Detect which cell encompasses the target text, then output its (x, y) center coordinate. 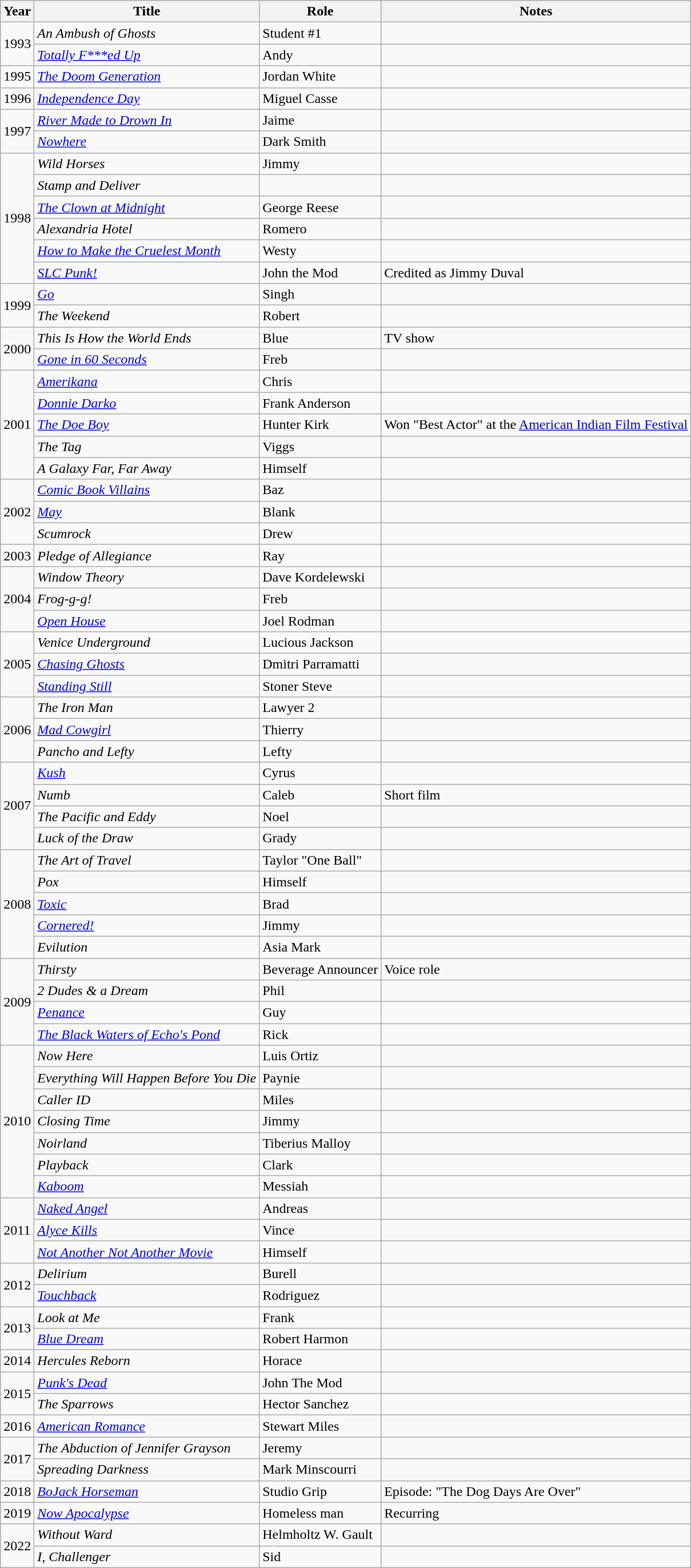
Robert (320, 316)
The Pacific and Eddy (147, 817)
Frank (320, 1317)
John The Mod (320, 1383)
Robert Harmon (320, 1339)
2009 (17, 1002)
Mark Minscourri (320, 1470)
Caller ID (147, 1100)
Helmholtz W. Gault (320, 1535)
Blue (320, 338)
Studio Grip (320, 1491)
2001 (17, 425)
Evilution (147, 947)
Now Apocalypse (147, 1513)
Caleb (320, 795)
Burell (320, 1273)
Stamp and Deliver (147, 185)
Dark Smith (320, 142)
Rick (320, 1034)
Baz (320, 490)
Standing Still (147, 686)
Andy (320, 55)
2000 (17, 349)
John the Mod (320, 273)
River Made to Drown In (147, 120)
Chasing Ghosts (147, 664)
Beverage Announcer (320, 969)
Messiah (320, 1187)
Chris (320, 381)
2003 (17, 555)
2018 (17, 1491)
Romero (320, 229)
Stewart Miles (320, 1426)
Grady (320, 838)
1995 (17, 77)
Phil (320, 991)
Miles (320, 1100)
2015 (17, 1394)
The Tag (147, 447)
Gone in 60 Seconds (147, 360)
Title (147, 11)
Rodriguez (320, 1295)
Student #1 (320, 33)
Stoner Steve (320, 686)
Totally F***ed Up (147, 55)
Everything Will Happen Before You Die (147, 1078)
Spreading Darkness (147, 1470)
Joel Rodman (320, 620)
A Galaxy Far, Far Away (147, 468)
Role (320, 11)
2016 (17, 1426)
Paynie (320, 1078)
Now Here (147, 1056)
1999 (17, 305)
Independence Day (147, 98)
Delirium (147, 1273)
2 Dudes & a Dream (147, 991)
Closing Time (147, 1121)
Dave Kordelewski (320, 577)
BoJack Horseman (147, 1491)
Kaboom (147, 1187)
2013 (17, 1328)
George Reese (320, 207)
Numb (147, 795)
Frank Anderson (320, 403)
Vince (320, 1230)
1993 (17, 44)
Penance (147, 1013)
The Doom Generation (147, 77)
Luck of the Draw (147, 838)
Voice role (536, 969)
Window Theory (147, 577)
2022 (17, 1546)
American Romance (147, 1426)
Punk's Dead (147, 1383)
The Art of Travel (147, 860)
Venice Underground (147, 643)
The Clown at Midnight (147, 207)
Jeremy (320, 1448)
Singh (320, 295)
Homeless man (320, 1513)
Not Another Not Another Movie (147, 1252)
This Is How the World Ends (147, 338)
2014 (17, 1361)
Lucious Jackson (320, 643)
Recurring (536, 1513)
Wild Horses (147, 164)
The Sparrows (147, 1404)
Blank (320, 512)
Brad (320, 904)
May (147, 512)
Episode: "The Dog Days Are Over" (536, 1491)
Short film (536, 795)
Pancho and Lefty (147, 751)
Alexandria Hotel (147, 229)
Credited as Jimmy Duval (536, 273)
2004 (17, 599)
Clark (320, 1165)
Thirsty (147, 969)
Jordan White (320, 77)
Won "Best Actor" at the American Indian Film Festival (536, 425)
Touchback (147, 1295)
Miguel Casse (320, 98)
Westy (320, 250)
SLC Punk! (147, 273)
Jaime (320, 120)
Thierry (320, 730)
Scumrock (147, 534)
The Iron Man (147, 708)
Mad Cowgirl (147, 730)
Viggs (320, 447)
Asia Mark (320, 947)
The Black Waters of Echo's Pond (147, 1034)
The Doe Boy (147, 425)
Lawyer 2 (320, 708)
2002 (17, 512)
1997 (17, 131)
2012 (17, 1284)
Open House (147, 620)
Cyrus (320, 773)
Tiberius Malloy (320, 1143)
Hector Sanchez (320, 1404)
Year (17, 11)
Notes (536, 11)
Amerikana (147, 381)
Frog-g-g! (147, 599)
Sid (320, 1557)
Ray (320, 555)
Drew (320, 534)
Alyce Kills (147, 1230)
Go (147, 295)
Toxic (147, 904)
2019 (17, 1513)
Taylor "One Ball" (320, 860)
Blue Dream (147, 1339)
The Abduction of Jennifer Grayson (147, 1448)
Guy (320, 1013)
Noirland (147, 1143)
2010 (17, 1121)
Without Ward (147, 1535)
Nowhere (147, 142)
Hunter Kirk (320, 425)
Andreas (320, 1208)
The Weekend (147, 316)
1998 (17, 218)
Pox (147, 882)
Playback (147, 1165)
How to Make the Cruelest Month (147, 250)
1996 (17, 98)
Horace (320, 1361)
An Ambush of Ghosts (147, 33)
Look at Me (147, 1317)
Lefty (320, 751)
2011 (17, 1230)
Hercules Reborn (147, 1361)
I, Challenger (147, 1557)
2006 (17, 730)
Naked Angel (147, 1208)
Noel (320, 817)
TV show (536, 338)
Comic Book Villains (147, 490)
Donnie Darko (147, 403)
2007 (17, 806)
2005 (17, 664)
Pledge of Allegiance (147, 555)
Kush (147, 773)
Cornered! (147, 925)
2017 (17, 1459)
Dmitri Parramatti (320, 664)
Luis Ortiz (320, 1056)
2008 (17, 904)
